Pinpoint the cell where the given text exists, returning its [x, y] midpoint coordinate. 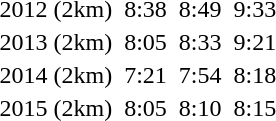
7:21 [146, 75]
8:33 [200, 42]
8:05 [146, 42]
7:54 [200, 75]
